Return the [X, Y] coordinate for the center point of the cell that contains the specified text.  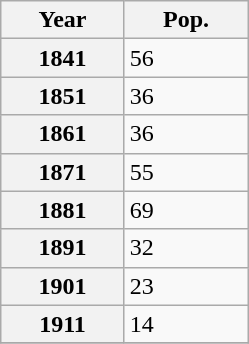
1871 [63, 172]
1851 [63, 96]
55 [186, 172]
56 [186, 58]
Pop. [186, 20]
69 [186, 210]
14 [186, 324]
23 [186, 286]
1841 [63, 58]
1861 [63, 134]
1881 [63, 210]
32 [186, 248]
Year [63, 20]
1901 [63, 286]
1891 [63, 248]
1911 [63, 324]
